Pinpoint the cell where the given text exists, returning its (X, Y) midpoint coordinate. 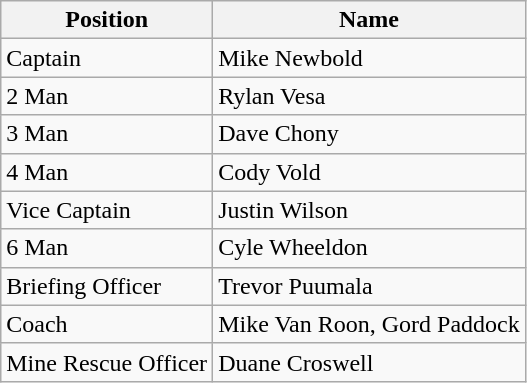
3 Man (107, 134)
Coach (107, 324)
6 Man (107, 248)
Mike Newbold (370, 58)
Name (370, 20)
Mike Van Roon, Gord Paddock (370, 324)
Trevor Puumala (370, 286)
Rylan Vesa (370, 96)
Vice Captain (107, 210)
Briefing Officer (107, 286)
Captain (107, 58)
2 Man (107, 96)
Cyle Wheeldon (370, 248)
Dave Chony (370, 134)
4 Man (107, 172)
Justin Wilson (370, 210)
Cody Vold (370, 172)
Position (107, 20)
Mine Rescue Officer (107, 362)
Duane Croswell (370, 362)
